Locate the cell with the specified text and output its [x, y] center coordinate. 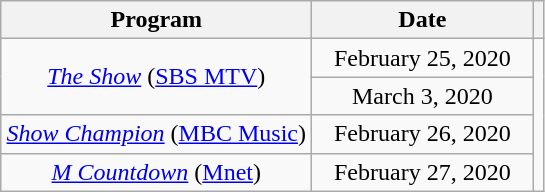
February 26, 2020 [422, 134]
February 25, 2020 [422, 58]
The Show (SBS MTV) [156, 77]
March 3, 2020 [422, 96]
Program [156, 20]
Show Champion (MBC Music) [156, 134]
M Countdown (Mnet) [156, 172]
February 27, 2020 [422, 172]
Date [422, 20]
